For the text-containing cell, return its midpoint in [x, y] coordinate format. 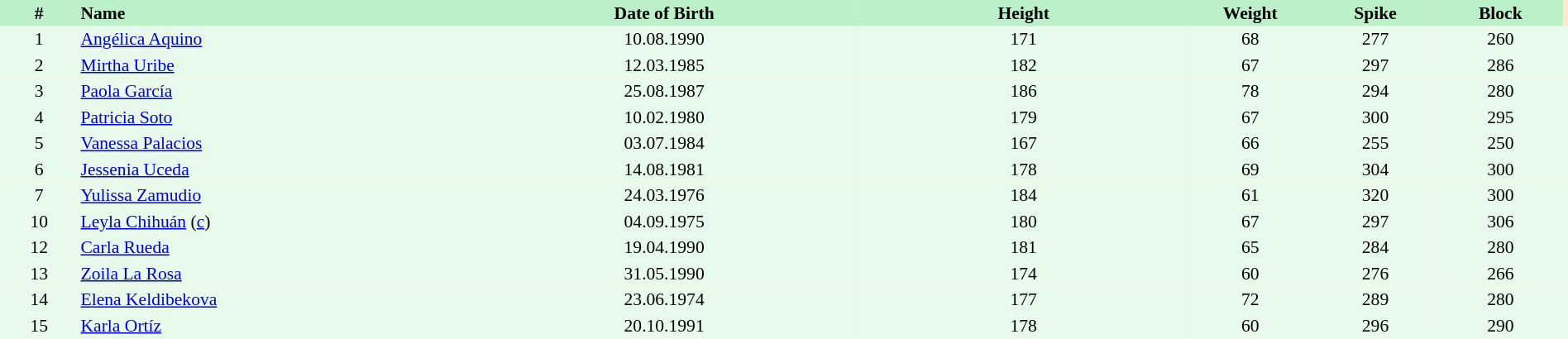
250 [1500, 144]
68 [1250, 40]
Name [273, 13]
255 [1374, 144]
179 [1024, 117]
14 [39, 299]
31.05.1990 [664, 274]
24.03.1976 [664, 195]
4 [39, 117]
Carla Rueda [273, 248]
23.06.1974 [664, 299]
Angélica Aquino [273, 40]
6 [39, 169]
69 [1250, 169]
171 [1024, 40]
Block [1500, 13]
15 [39, 326]
180 [1024, 222]
Karla Ortíz [273, 326]
Elena Keldibekova [273, 299]
25.08.1987 [664, 91]
184 [1024, 195]
Paola García [273, 91]
Patricia Soto [273, 117]
66 [1250, 144]
20.10.1991 [664, 326]
295 [1500, 117]
5 [39, 144]
Mirtha Uribe [273, 65]
Leyla Chihuán (c) [273, 222]
2 [39, 65]
Weight [1250, 13]
260 [1500, 40]
61 [1250, 195]
277 [1374, 40]
320 [1374, 195]
04.09.1975 [664, 222]
284 [1374, 248]
304 [1374, 169]
78 [1250, 91]
03.07.1984 [664, 144]
286 [1500, 65]
266 [1500, 274]
290 [1500, 326]
13 [39, 274]
186 [1024, 91]
3 [39, 91]
65 [1250, 248]
182 [1024, 65]
72 [1250, 299]
Date of Birth [664, 13]
Spike [1374, 13]
296 [1374, 326]
289 [1374, 299]
10.02.1980 [664, 117]
276 [1374, 274]
181 [1024, 248]
19.04.1990 [664, 248]
12 [39, 248]
Yulissa Zamudio [273, 195]
294 [1374, 91]
Jessenia Uceda [273, 169]
# [39, 13]
177 [1024, 299]
7 [39, 195]
10.08.1990 [664, 40]
12.03.1985 [664, 65]
Height [1024, 13]
Zoila La Rosa [273, 274]
174 [1024, 274]
167 [1024, 144]
1 [39, 40]
14.08.1981 [664, 169]
10 [39, 222]
306 [1500, 222]
Vanessa Palacios [273, 144]
